Determine the [x, y] coordinate at the center of the cell enclosing the given text.  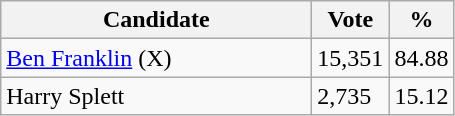
Ben Franklin (X) [156, 58]
Candidate [156, 20]
84.88 [422, 58]
2,735 [350, 96]
% [422, 20]
15.12 [422, 96]
15,351 [350, 58]
Vote [350, 20]
Harry Splett [156, 96]
